Find where the given text appears and provide that cell's center as [x, y] coordinate. 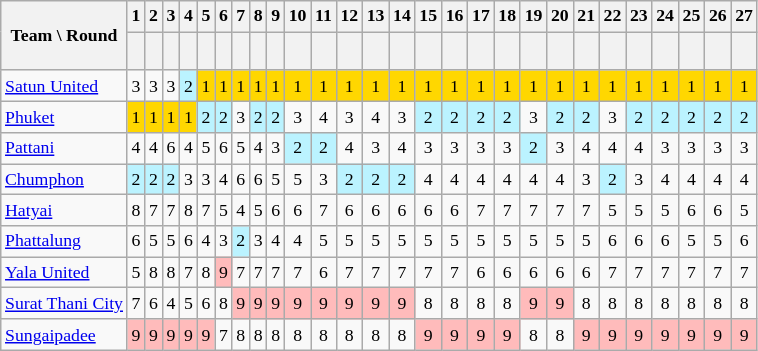
10 [297, 16]
20 [560, 16]
14 [402, 16]
26 [718, 16]
17 [481, 16]
Yala United [64, 272]
Surat Thani City [64, 304]
27 [744, 16]
Sungaipadee [64, 334]
Hatyai [64, 210]
18 [507, 16]
Pattani [64, 148]
24 [665, 16]
23 [639, 16]
21 [586, 16]
15 [428, 16]
Chumphon [64, 178]
Phattalung [64, 242]
22 [612, 16]
16 [454, 16]
12 [349, 16]
19 [533, 16]
13 [375, 16]
Phuket [64, 116]
11 [324, 16]
25 [691, 16]
Team \ Round [64, 36]
Satun United [64, 86]
